Pinpoint the cell where the given text exists, returning its (X, Y) midpoint coordinate. 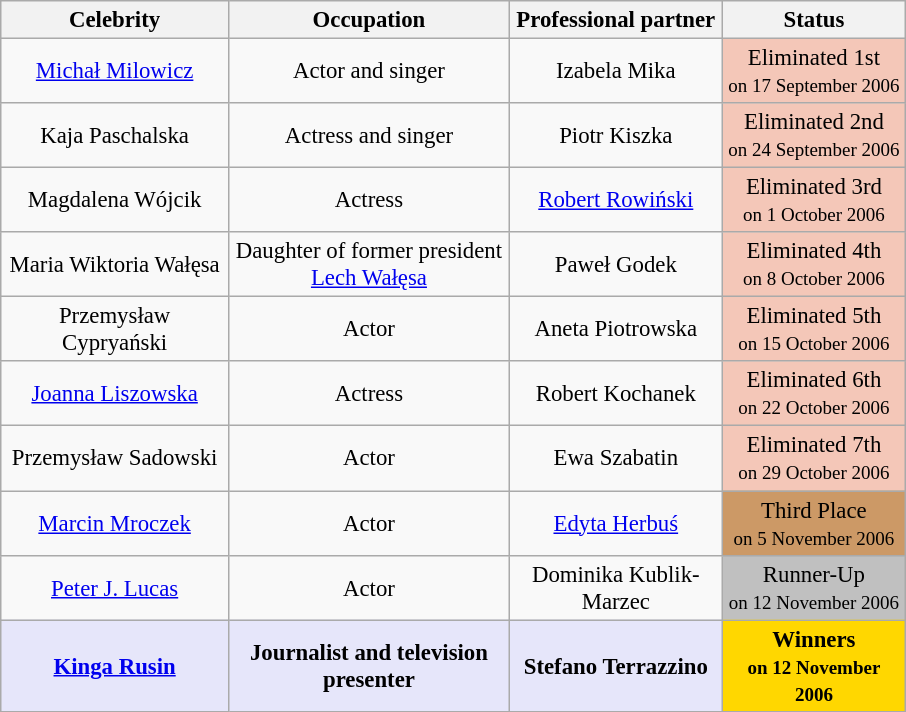
Eliminated 6thon 22 October 2006 (814, 394)
Aneta Piotrowska (616, 330)
Celebrity (115, 20)
Piotr Kiszka (616, 136)
Stefano Terrazzino (616, 666)
Przemysław Cypryański (115, 330)
Joanna Liszowska (115, 394)
Robert Rowiński (616, 200)
Actor and singer (370, 70)
Eliminated 4thon 8 October 2006 (814, 264)
Michał Milowicz (115, 70)
Eliminated 1ston 17 September 2006 (814, 70)
Paweł Godek (616, 264)
Eliminated 3rdon 1 October 2006 (814, 200)
Professional partner (616, 20)
Journalist and television presenter (370, 666)
Daughter of former president Lech Wałęsa (370, 264)
Runner-Upon 12 November 2006 (814, 588)
Ewa Szabatin (616, 458)
Occupation (370, 20)
Robert Kochanek (616, 394)
Przemysław Sadowski (115, 458)
Winnerson 12 November 2006 (814, 666)
Status (814, 20)
Peter J. Lucas (115, 588)
Third Placeon 5 November 2006 (814, 522)
Eliminated 2ndon 24 September 2006 (814, 136)
Kinga Rusin (115, 666)
Dominika Kublik-Marzec (616, 588)
Magdalena Wójcik (115, 200)
Actress and singer (370, 136)
Maria Wiktoria Wałęsa (115, 264)
Marcin Mroczek (115, 522)
Izabela Mika (616, 70)
Eliminated 7thon 29 October 2006 (814, 458)
Eliminated 5thon 15 October 2006 (814, 330)
Kaja Paschalska (115, 136)
Edyta Herbuś (616, 522)
